Determine the (X, Y) coordinate at the center of the cell enclosing the given text.  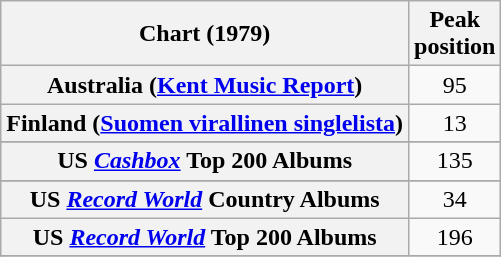
Chart (1979) (205, 34)
13 (455, 123)
34 (455, 199)
196 (455, 237)
Finland (Suomen virallinen singlelista) (205, 123)
95 (455, 85)
Australia (Kent Music Report) (205, 85)
Peakposition (455, 34)
US Record World Country Albums (205, 199)
US Cashbox Top 200 Albums (205, 161)
US Record World Top 200 Albums (205, 237)
135 (455, 161)
